Find where the given text appears and provide that cell's center as (X, Y) coordinate. 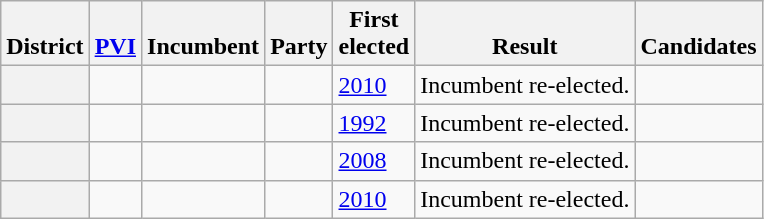
Candidates (698, 34)
1992 (374, 123)
2008 (374, 161)
Party (299, 34)
Incumbent (204, 34)
Result (525, 34)
District (45, 34)
PVI (115, 34)
Firstelected (374, 34)
